Extract the (x, y) coordinate from the center of the cell holding the provided text.  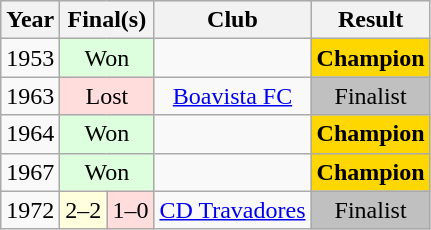
Club (232, 20)
1964 (30, 134)
Final(s) (107, 20)
Year (30, 20)
2–2 (84, 210)
Boavista FC (232, 96)
1953 (30, 58)
Lost (107, 96)
1963 (30, 96)
Result (370, 20)
1967 (30, 172)
1–0 (130, 210)
CD Travadores (232, 210)
1972 (30, 210)
